Provide the [X, Y] coordinate of the cell's center where the given text is located.  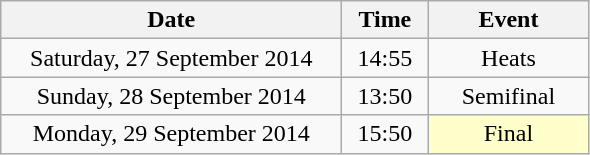
15:50 [385, 134]
Heats [508, 58]
Time [385, 20]
13:50 [385, 96]
Semifinal [508, 96]
Date [172, 20]
Sunday, 28 September 2014 [172, 96]
Event [508, 20]
Final [508, 134]
Saturday, 27 September 2014 [172, 58]
14:55 [385, 58]
Monday, 29 September 2014 [172, 134]
